Locate the cell with the specified text and output its (x, y) center coordinate. 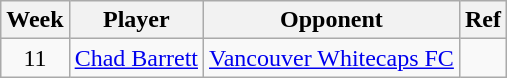
Ref (482, 20)
Opponent (332, 20)
Week (35, 20)
11 (35, 58)
Vancouver Whitecaps FC (332, 58)
Player (136, 20)
Chad Barrett (136, 58)
